For the text-containing cell, return its midpoint in (x, y) coordinate format. 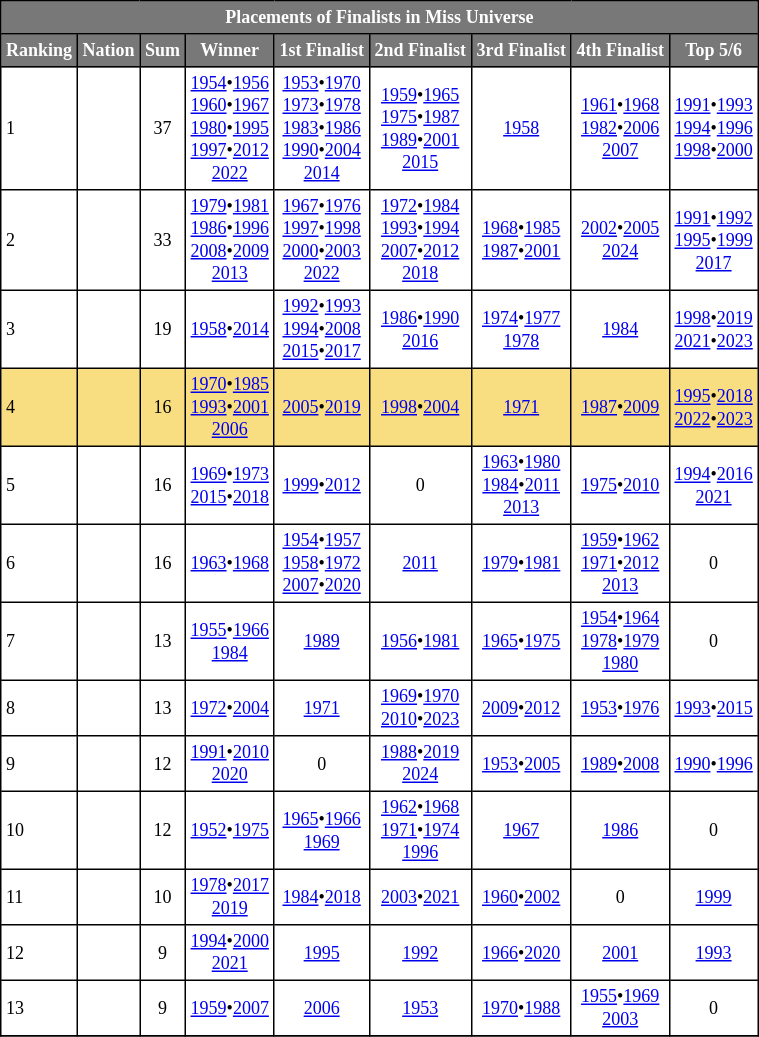
1988•20192024 (420, 764)
1994•20002021 (230, 953)
1992 (420, 953)
8 (40, 708)
1954•19571958•19722007•2020 (322, 563)
1954•19561960•19671980•19951997•20122022 (230, 128)
2009•2012 (521, 708)
1953•1976 (620, 708)
1970•19851993•20012006 (230, 407)
1995•20182022•2023 (714, 407)
1991•19921995•19992017 (714, 240)
1966•2020 (521, 953)
1975•2010 (620, 485)
1962•19681971•19741996 (420, 830)
1987•2009 (620, 407)
1992•19931994•20082015•2017 (322, 329)
4 (40, 407)
2005•2019 (322, 407)
1959•19651975•19871989•20012015 (420, 128)
1967 (521, 830)
3 (40, 329)
1969•19732015•2018 (230, 485)
1953 (420, 1008)
1979•1981 (521, 563)
1972•19841993•19942007•20122018 (420, 240)
1967•19761997•19982000•20032022 (322, 240)
1972•2004 (230, 708)
1986 (620, 830)
1989 (322, 641)
1998•20192021•2023 (714, 329)
1959•19621971•20122013 (620, 563)
2003•2021 (420, 897)
1984 (620, 329)
1958•2014 (230, 329)
1991•19931994•19961998•2000 (714, 128)
2001 (620, 953)
1994•20162021 (714, 485)
1953•19701973•19781983•19861990•20042014 (322, 128)
1955•19692003 (620, 1008)
3rd Finalist (521, 50)
1956•1981 (420, 641)
1968•19851987•2001 (521, 240)
1954•19641978•19791980 (620, 641)
1989•2008 (620, 764)
1970•1988 (521, 1008)
1965•1975 (521, 641)
1978•20172019 (230, 897)
2002•20052024 (620, 240)
1986•19902016 (420, 329)
1955•19661984 (230, 641)
19 (163, 329)
37 (163, 128)
2006 (322, 1008)
1965•19661969 (322, 830)
5 (40, 485)
1963•1968 (230, 563)
Placements of Finalists in Miss Universe (380, 18)
Top 5/6 (714, 50)
1999 (714, 897)
11 (40, 897)
1 (40, 128)
1991•20102020 (230, 764)
7 (40, 641)
2011 (420, 563)
6 (40, 563)
1969•19702010•2023 (420, 708)
4th Finalist (620, 50)
1999•2012 (322, 485)
1993•2015 (714, 708)
Ranking (40, 50)
1990•1996 (714, 764)
1960•2002 (521, 897)
1993 (714, 953)
Sum (163, 50)
1963•19801984•20112013 (521, 485)
1953•2005 (521, 764)
1984•2018 (322, 897)
2 (40, 240)
1st Finalist (322, 50)
1974•19771978 (521, 329)
2nd Finalist (420, 50)
Nation (108, 50)
1998•2004 (420, 407)
1961•19681982•20062007 (620, 128)
33 (163, 240)
1959•2007 (230, 1008)
Winner (230, 50)
1958 (521, 128)
1979•19811986•19962008•20092013 (230, 240)
1995 (322, 953)
1952•1975 (230, 830)
